Provide the (x, y) coordinate of the cell's center where the given text is located.  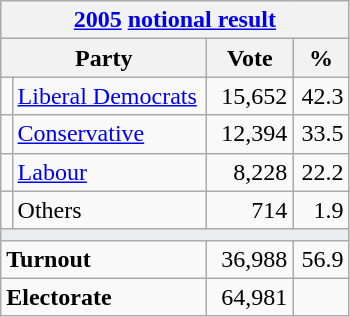
64,981 (250, 297)
714 (250, 210)
Others (110, 210)
56.9 (321, 259)
Vote (250, 58)
36,988 (250, 259)
Turnout (104, 259)
33.5 (321, 134)
Conservative (110, 134)
Electorate (104, 297)
1.9 (321, 210)
Labour (110, 172)
Party (104, 58)
% (321, 58)
42.3 (321, 96)
2005 notional result (175, 20)
Liberal Democrats (110, 96)
15,652 (250, 96)
22.2 (321, 172)
12,394 (250, 134)
8,228 (250, 172)
